For the text-containing cell, return its midpoint in [x, y] coordinate format. 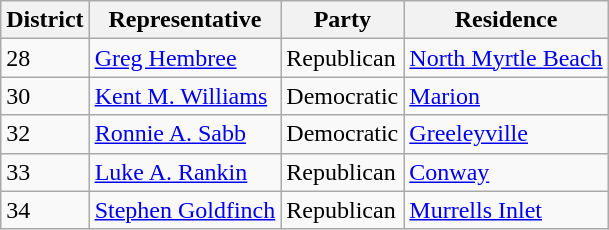
Murrells Inlet [506, 210]
30 [45, 96]
Marion [506, 96]
Party [342, 20]
28 [45, 58]
34 [45, 210]
Greeleyville [506, 134]
Kent M. Williams [185, 96]
District [45, 20]
Stephen Goldfinch [185, 210]
32 [45, 134]
Greg Hembree [185, 58]
Luke A. Rankin [185, 172]
Conway [506, 172]
Ronnie A. Sabb [185, 134]
33 [45, 172]
Residence [506, 20]
Representative [185, 20]
North Myrtle Beach [506, 58]
